Find where the given text appears and provide that cell's center as (X, Y) coordinate. 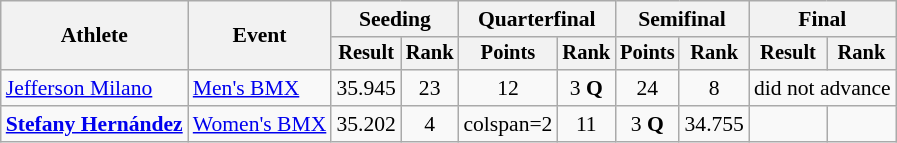
23 (430, 88)
did not advance (822, 88)
11 (586, 124)
12 (508, 88)
Men's BMX (260, 88)
Quarterfinal (536, 19)
35.202 (366, 124)
Jefferson Milano (94, 88)
Stefany Hernández (94, 124)
4 (430, 124)
Seeding (394, 19)
35.945 (366, 88)
Athlete (94, 36)
Semifinal (682, 19)
8 (714, 88)
Event (260, 36)
24 (647, 88)
Final (822, 19)
colspan=2 (508, 124)
Women's BMX (260, 124)
34.755 (714, 124)
